Determine the [x, y] coordinate at the center of the cell enclosing the given text.  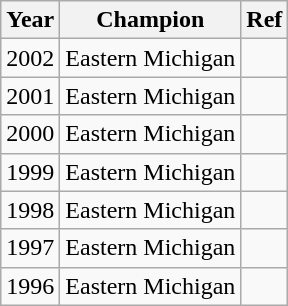
1998 [30, 210]
Year [30, 20]
2001 [30, 96]
1999 [30, 172]
2000 [30, 134]
Ref [264, 20]
Champion [150, 20]
1997 [30, 248]
1996 [30, 286]
2002 [30, 58]
